Search for the cell housing the specified text and yield its (X, Y) center coordinate. 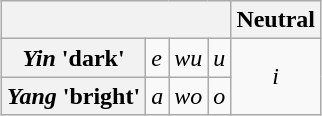
Neutral (276, 20)
e (158, 58)
a (158, 96)
Yang 'bright' (73, 96)
i (276, 77)
wu (188, 58)
o (220, 96)
u (220, 58)
wo (188, 96)
Yin 'dark' (73, 58)
